Extract the (X, Y) coordinate from the center of the cell holding the provided text.  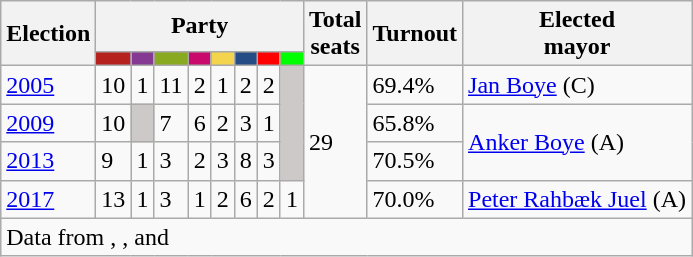
Anker Boye (A) (578, 142)
70.5% (415, 161)
11 (171, 85)
Turnout (415, 34)
Peter Rahbæk Juel (A) (578, 199)
9 (114, 161)
7 (171, 123)
Party (200, 26)
Totalseats (335, 34)
Data from , , and (346, 237)
Electedmayor (578, 34)
2009 (48, 123)
65.8% (415, 123)
2013 (48, 161)
2017 (48, 199)
2005 (48, 85)
Election (48, 34)
69.4% (415, 85)
70.0% (415, 199)
13 (114, 199)
Jan Boye (C) (578, 85)
29 (335, 142)
8 (246, 161)
